Return the [X, Y] coordinate for the center point of the cell that contains the specified text.  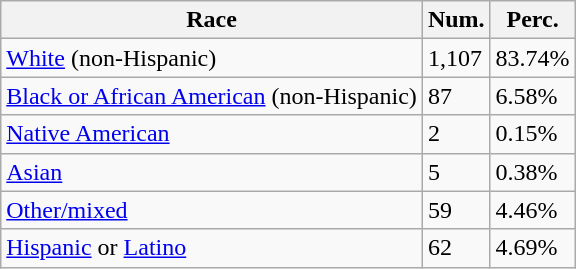
Race [212, 20]
Black or African American (non-Hispanic) [212, 96]
Asian [212, 172]
Hispanic or Latino [212, 248]
6.58% [532, 96]
83.74% [532, 58]
Native American [212, 134]
4.46% [532, 210]
0.15% [532, 134]
5 [456, 172]
Other/mixed [212, 210]
2 [456, 134]
White (non-Hispanic) [212, 58]
Num. [456, 20]
59 [456, 210]
1,107 [456, 58]
62 [456, 248]
0.38% [532, 172]
4.69% [532, 248]
Perc. [532, 20]
87 [456, 96]
